Return (X, Y) of the center of cell containing provided text 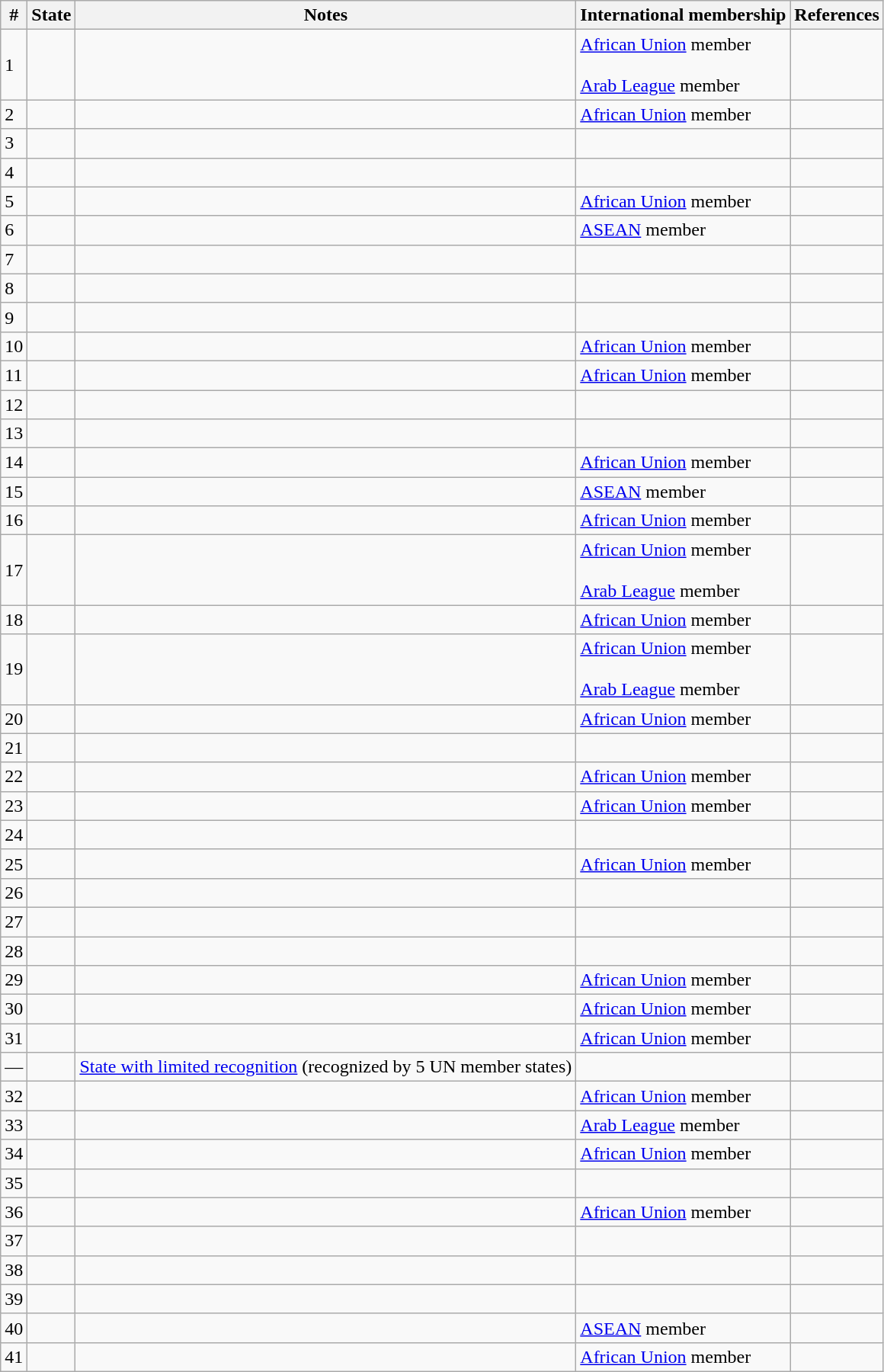
11 (14, 375)
31 (14, 1038)
34 (14, 1154)
29 (14, 980)
21 (14, 748)
18 (14, 620)
40 (14, 1328)
3 (14, 143)
1 (14, 65)
References (837, 15)
24 (14, 835)
22 (14, 777)
5 (14, 201)
33 (14, 1125)
17 (14, 570)
International membership (683, 15)
10 (14, 346)
2 (14, 114)
9 (14, 317)
State (52, 15)
12 (14, 405)
32 (14, 1096)
30 (14, 1009)
26 (14, 893)
37 (14, 1241)
7 (14, 259)
27 (14, 922)
39 (14, 1299)
# (14, 15)
6 (14, 230)
Arab League member (683, 1125)
8 (14, 288)
38 (14, 1270)
14 (14, 463)
16 (14, 521)
4 (14, 172)
13 (14, 434)
35 (14, 1183)
41 (14, 1357)
15 (14, 492)
State with limited recognition (recognized by 5 UN member states) (326, 1067)
19 (14, 669)
Notes (326, 15)
25 (14, 864)
23 (14, 806)
20 (14, 719)
28 (14, 950)
36 (14, 1212)
— (14, 1067)
